Identify which cell holds the provided text, then report its (x, y) central coordinate. 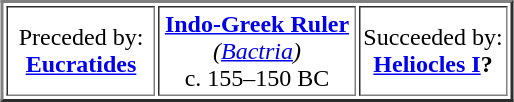
Succeeded by:Heliocles I? (433, 51)
Preceded by:Eucratides (81, 51)
Indo-Greek Ruler(Bactria)c. 155–150 BC (257, 51)
